Extract the (X, Y) coordinate from the center of the cell holding the provided text.  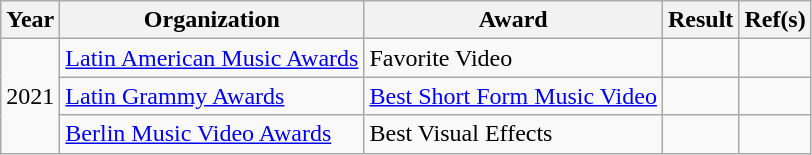
Berlin Music Video Awards (212, 134)
Latin Grammy Awards (212, 96)
Organization (212, 20)
Latin American Music Awards (212, 58)
Favorite Video (514, 58)
Best Short Form Music Video (514, 96)
Ref(s) (775, 20)
Year (30, 20)
Result (700, 20)
Best Visual Effects (514, 134)
2021 (30, 96)
Award (514, 20)
